Pinpoint the cell where the given text exists, returning its (X, Y) midpoint coordinate. 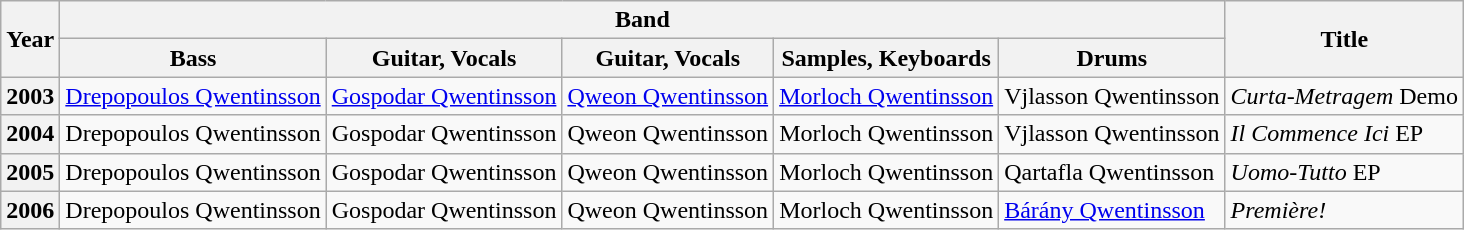
Band (642, 20)
Drums (1112, 58)
2004 (30, 134)
Il Commence Ici EP (1344, 134)
Samples, Keyboards (886, 58)
Qartafla Qwentinsson (1112, 172)
Uomo-Tutto EP (1344, 172)
2005 (30, 172)
Bass (193, 58)
Curta-Metragem Demo (1344, 96)
Bárány Qwentinsson (1112, 210)
Première! (1344, 210)
Title (1344, 39)
Year (30, 39)
2003 (30, 96)
2006 (30, 210)
